For the text-containing cell, return its midpoint in [x, y] coordinate format. 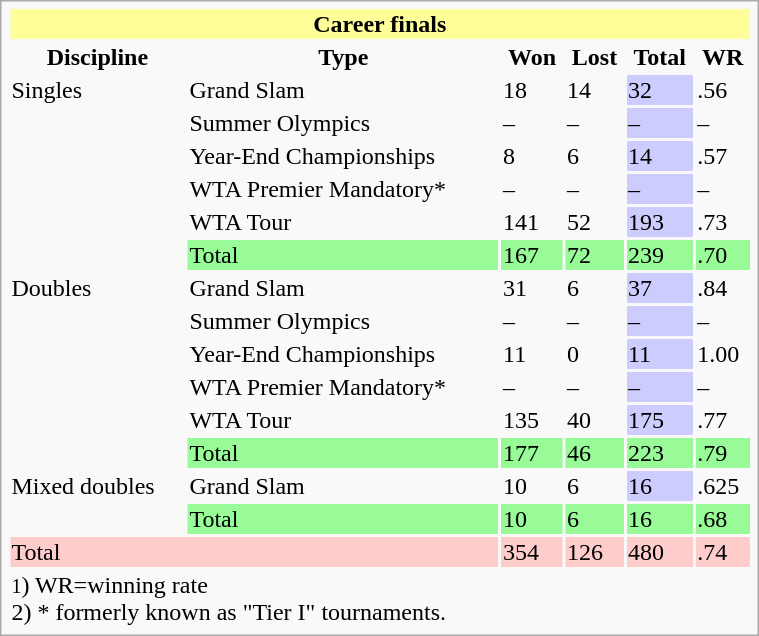
.84 [723, 288]
167 [532, 255]
Doubles [98, 370]
40 [595, 420]
177 [532, 453]
31 [532, 288]
Won [532, 57]
0 [595, 354]
.74 [723, 552]
354 [532, 552]
135 [532, 420]
193 [659, 222]
37 [659, 288]
223 [659, 453]
46 [595, 453]
.70 [723, 255]
8 [532, 156]
.57 [723, 156]
18 [532, 90]
1) WR=winning rate2) * formerly known as "Tier I" tournaments. [380, 598]
Discipline [98, 57]
175 [659, 420]
.77 [723, 420]
.56 [723, 90]
.625 [723, 486]
Lost [595, 57]
.79 [723, 453]
Career finals [380, 24]
72 [595, 255]
Type [344, 57]
.73 [723, 222]
Singles [98, 172]
Mixed doubles [98, 502]
WR [723, 57]
141 [532, 222]
1.00 [723, 354]
52 [595, 222]
32 [659, 90]
480 [659, 552]
126 [595, 552]
239 [659, 255]
.68 [723, 519]
